Detect which cell encompasses the target text, then output its (X, Y) center coordinate. 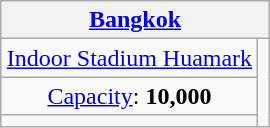
Capacity: 10,000 (129, 96)
Indoor Stadium Huamark (129, 58)
Bangkok (134, 20)
